Capture the cell that displays the provided text and extract its [x, y] central coordinate. 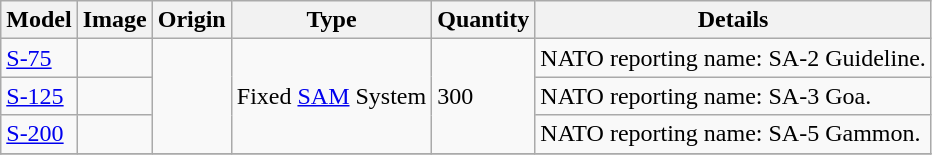
Model [39, 20]
Details [734, 20]
Fixed SAM System [331, 96]
NATO reporting name: SA-5 Gammon. [734, 134]
300 [484, 96]
S-125 [39, 96]
S-75 [39, 58]
NATO reporting name: SA-2 Guideline. [734, 58]
S-200 [39, 134]
NATO reporting name: SA-3 Goa. [734, 96]
Image [114, 20]
Type [331, 20]
Quantity [484, 20]
Origin [192, 20]
